Return [X, Y] of the center of cell containing provided text 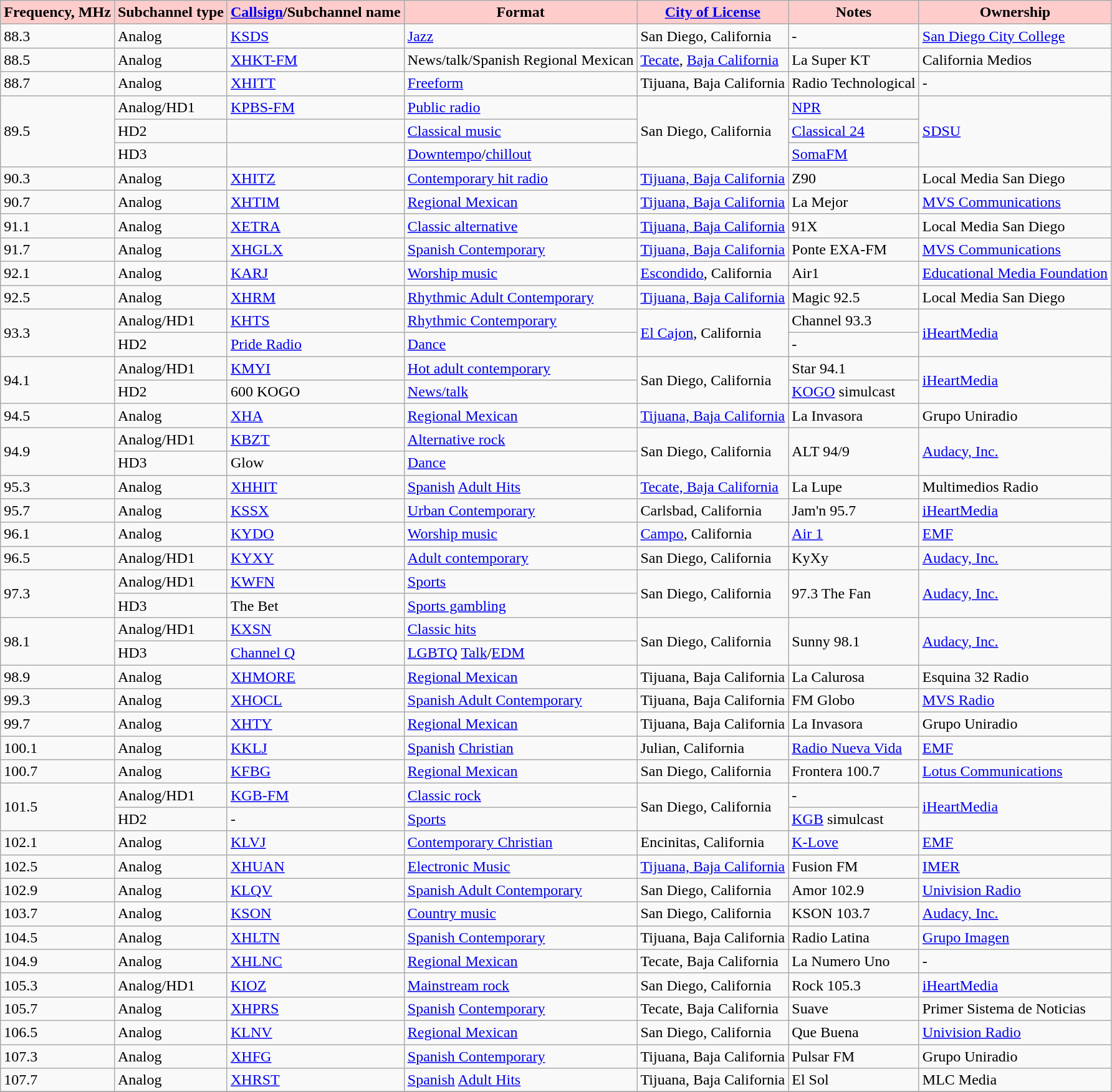
XHLTN [315, 937]
Subchannel type [171, 12]
98.1 [57, 641]
The Bet [315, 605]
Rock 105.3 [854, 985]
Alternative rock [520, 439]
94.5 [57, 416]
105.3 [57, 985]
XHGLX [315, 249]
Ponte EXA-FM [854, 249]
99.7 [57, 724]
104.5 [57, 937]
Electronic Music [520, 866]
Channel Q [315, 653]
107.7 [57, 1080]
Contemporary Christian [520, 843]
Campo, California [713, 534]
106.5 [57, 1032]
Grupo Imagen [1015, 937]
KSON [315, 914]
KFBG [315, 772]
Adult contemporary [520, 558]
97.3 [57, 593]
KLQV [315, 890]
Encinitas, California [713, 843]
Hot adult contemporary [520, 368]
Primer Sistema de Noticias [1015, 1008]
NPR [854, 107]
XHA [315, 416]
Sunny 98.1 [854, 641]
102.5 [57, 866]
Carlsbad, California [713, 510]
98.9 [57, 676]
News/talk/Spanish Regional Mexican [520, 60]
102.9 [57, 890]
Frontera 100.7 [854, 772]
KHTS [315, 321]
XHITZ [315, 178]
Radio Nueva Vida [854, 748]
97.3 The Fan [854, 593]
Star 94.1 [854, 368]
Classic rock [520, 795]
XHLNC [315, 961]
Suave [854, 1008]
KyXy [854, 558]
93.3 [57, 333]
100.7 [57, 772]
Que Buena [854, 1032]
Ownership [1015, 12]
La Mejor [854, 202]
KXSN [315, 629]
La Super KT [854, 60]
News/talk [520, 392]
88.7 [57, 84]
KARJ [315, 273]
XHOCL [315, 701]
KSON 103.7 [854, 914]
107.3 [57, 1056]
Country music [520, 914]
La Calurosa [854, 676]
XHUAN [315, 866]
XHTY [315, 724]
Pulsar FM [854, 1056]
Contemporary hit radio [520, 178]
91.1 [57, 226]
Downtempo/chillout [520, 155]
95.3 [57, 487]
FM Globo [854, 701]
Classic hits [520, 629]
Julian, California [713, 748]
ALT 94/9 [854, 451]
96.1 [57, 534]
Jam'n 95.7 [854, 510]
91X [854, 226]
103.7 [57, 914]
92.5 [57, 297]
Public radio [520, 107]
Classical music [520, 131]
KPBS-FM [315, 107]
Sports gambling [520, 605]
KKLJ [315, 748]
Rhythmic Adult Contemporary [520, 297]
Rhythmic Contemporary [520, 321]
Radio Technological [854, 84]
XHRST [315, 1080]
XHITT [315, 84]
KWFN [315, 582]
Jazz [520, 36]
KBZT [315, 439]
Glow [315, 463]
90.7 [57, 202]
IMER [1015, 866]
99.3 [57, 701]
K-Love [854, 843]
Format [520, 12]
Magic 92.5 [854, 297]
Radio Latina [854, 937]
KIOZ [315, 985]
La Numero Uno [854, 961]
City of License [713, 12]
KGB simulcast [854, 819]
SomaFM [854, 155]
90.3 [57, 178]
Classic alternative [520, 226]
Pride Radio [315, 345]
91.7 [57, 249]
100.1 [57, 748]
KLNV [315, 1032]
XHHIT [315, 487]
96.5 [57, 558]
600 KOGO [315, 392]
Fusion FM [854, 866]
Z90 [854, 178]
XHKT-FM [315, 60]
KSDS [315, 36]
KSSX [315, 510]
Multimedios Radio [1015, 487]
Air1 [854, 273]
Esquina 32 Radio [1015, 676]
Educational Media Foundation [1015, 273]
XETRA [315, 226]
Air 1 [854, 534]
Escondido, California [713, 273]
XHTIM [315, 202]
Notes [854, 12]
KYDO [315, 534]
105.7 [57, 1008]
La Lupe [854, 487]
Urban Contemporary [520, 510]
88.3 [57, 36]
MLC Media [1015, 1080]
88.5 [57, 60]
San Diego City College [1015, 36]
94.1 [57, 380]
104.9 [57, 961]
Callsign/Subchannel name [315, 12]
XHRM [315, 297]
94.9 [57, 451]
MVS Radio [1015, 701]
95.7 [57, 510]
El Sol [854, 1080]
89.5 [57, 131]
El Cajon, California [713, 333]
Freeform [520, 84]
Amor 102.9 [854, 890]
SDSU [1015, 131]
KYXY [315, 558]
XHMORE [315, 676]
Channel 93.3 [854, 321]
KMYI [315, 368]
KGB-FM [315, 795]
California Medios [1015, 60]
Lotus Communications [1015, 772]
101.5 [57, 807]
KOGO simulcast [854, 392]
102.1 [57, 843]
LGBTQ Talk/EDM [520, 653]
KLVJ [315, 843]
XHPRS [315, 1008]
Frequency, MHz [57, 12]
Spanish Christian [520, 748]
Mainstream rock [520, 985]
92.1 [57, 273]
XHFG [315, 1056]
Classical 24 [854, 131]
